Determine the [X, Y] coordinate at the center of the cell enclosing the given text.  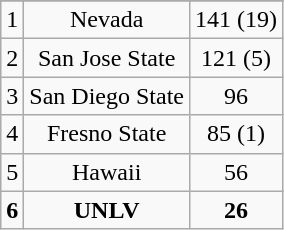
3 [12, 96]
UNLV [107, 210]
121 (5) [236, 58]
Hawaii [107, 172]
96 [236, 96]
Fresno State [107, 134]
6 [12, 210]
26 [236, 210]
141 (19) [236, 20]
Nevada [107, 20]
85 (1) [236, 134]
2 [12, 58]
5 [12, 172]
4 [12, 134]
San Diego State [107, 96]
San Jose State [107, 58]
1 [12, 20]
56 [236, 172]
